Extract the [X, Y] coordinate from the center of the cell holding the provided text.  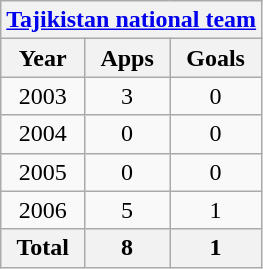
2005 [43, 172]
Total [43, 248]
Year [43, 58]
2006 [43, 210]
2004 [43, 134]
Tajikistan national team [132, 20]
5 [128, 210]
2003 [43, 96]
3 [128, 96]
Goals [216, 58]
Apps [128, 58]
8 [128, 248]
